Pinpoint the cell where the given text exists, returning its [X, Y] midpoint coordinate. 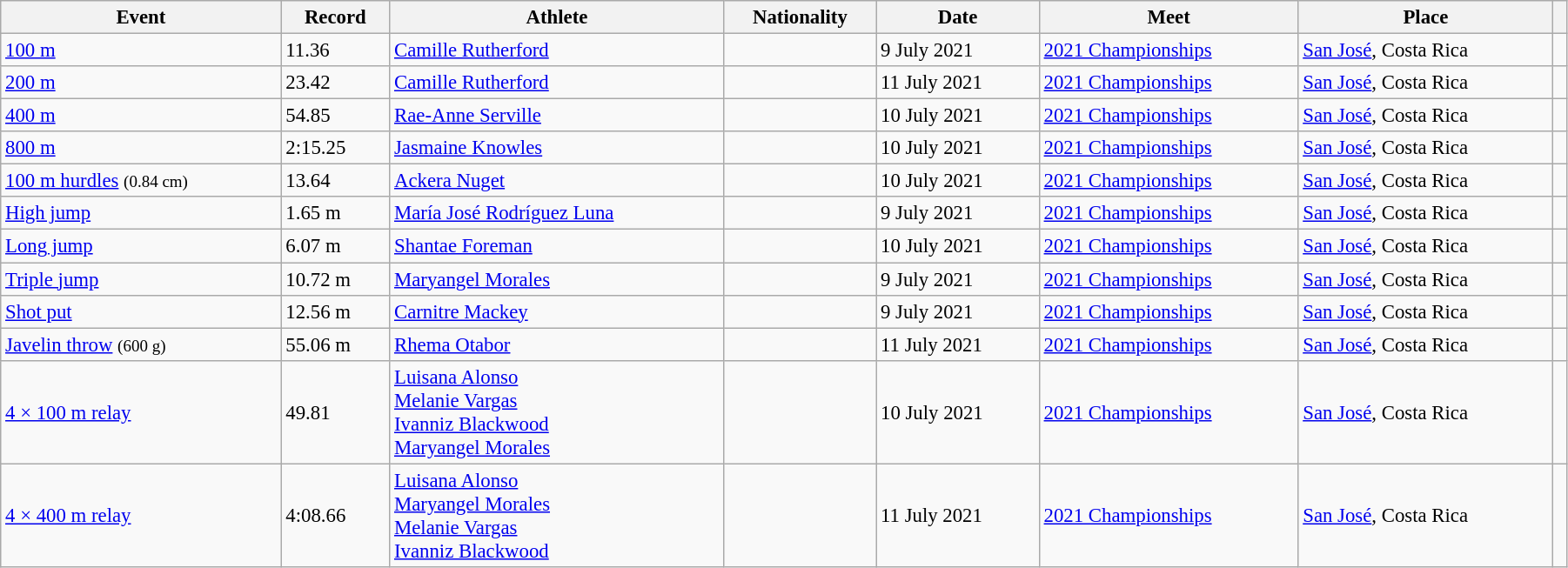
Rae-Anne Serville [557, 116]
Ackera Nuget [557, 181]
Record [336, 17]
Rhema Otabor [557, 344]
Meet [1169, 17]
200 m [141, 83]
4:08.66 [336, 515]
Maryangel Morales [557, 279]
Shot put [141, 311]
12.56 m [336, 311]
High jump [141, 213]
Date [958, 17]
800 m [141, 148]
Nationality [801, 17]
Event [141, 17]
Place [1425, 17]
Luisana AlonsoMaryangel MoralesMelanie VargasIvanniz Blackwood [557, 515]
1.65 m [336, 213]
400 m [141, 116]
11.36 [336, 50]
49.81 [336, 412]
10.72 m [336, 279]
4 × 400 m relay [141, 515]
55.06 m [336, 344]
13.64 [336, 181]
Long jump [141, 246]
54.85 [336, 116]
Javelin throw (600 g) [141, 344]
4 × 100 m relay [141, 412]
Jasmaine Knowles [557, 148]
Carnitre Mackey [557, 311]
100 m [141, 50]
Shantae Foreman [557, 246]
23.42 [336, 83]
100 m hurdles (0.84 cm) [141, 181]
Triple jump [141, 279]
6.07 m [336, 246]
María José Rodríguez Luna [557, 213]
Athlete [557, 17]
Luisana AlonsoMelanie VargasIvanniz BlackwoodMaryangel Morales [557, 412]
2:15.25 [336, 148]
